Detect which cell encompasses the target text, then output its (X, Y) center coordinate. 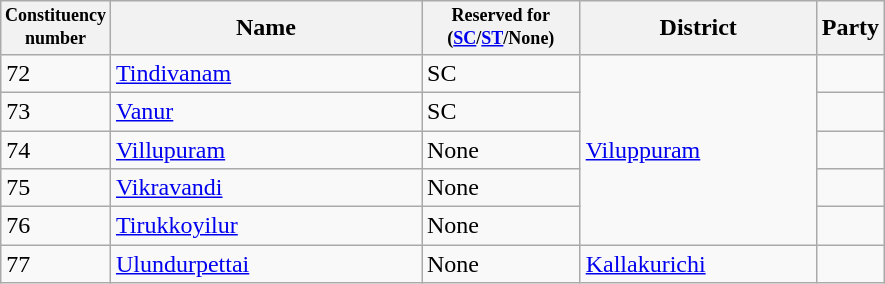
Viluppuram (698, 149)
Vanur (266, 111)
77 (56, 264)
75 (56, 188)
Party (850, 28)
Ulundurpettai (266, 264)
Villupuram (266, 150)
District (698, 28)
74 (56, 150)
Vikravandi (266, 188)
Constituency number (56, 28)
76 (56, 226)
Name (266, 28)
Tirukkoyilur (266, 226)
72 (56, 73)
Reserved for (SC/ST/None) (502, 28)
73 (56, 111)
Tindivanam (266, 73)
Kallakurichi (698, 264)
